Extract the (X, Y) coordinate from the center of the cell holding the provided text.  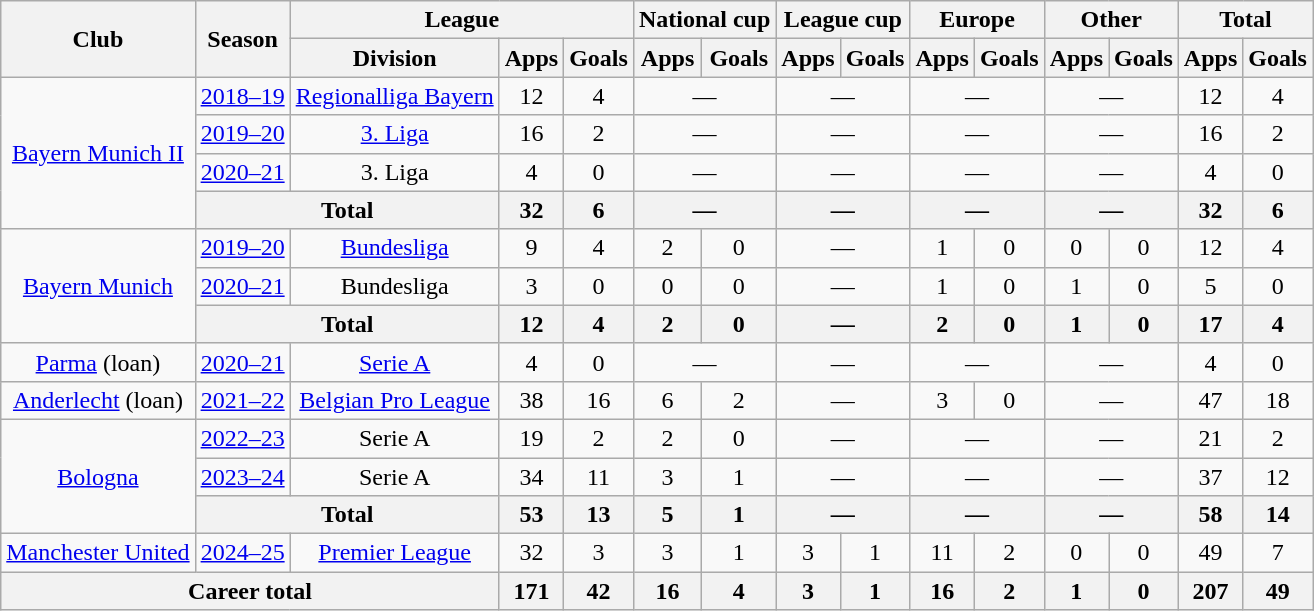
42 (599, 591)
14 (1278, 515)
47 (1210, 400)
National cup (704, 20)
17 (1210, 324)
Club (98, 39)
Bayern Munich (98, 286)
2021–22 (242, 400)
207 (1210, 591)
18 (1278, 400)
Anderlecht (loan) (98, 400)
Other (1111, 20)
37 (1210, 477)
9 (531, 248)
League (462, 20)
53 (531, 515)
Parma (loan) (98, 362)
2018–19 (242, 96)
League cup (843, 20)
Manchester United (98, 553)
58 (1210, 515)
Career total (250, 591)
Belgian Pro League (394, 400)
21 (1210, 438)
171 (531, 591)
Bologna (98, 476)
34 (531, 477)
Regionalliga Bayern (394, 96)
Premier League (394, 553)
2022–23 (242, 438)
13 (599, 515)
Season (242, 39)
38 (531, 400)
7 (1278, 553)
Division (394, 58)
Bayern Munich II (98, 153)
19 (531, 438)
2024–25 (242, 553)
Europe (977, 20)
2023–24 (242, 477)
